Provide the [X, Y] coordinate of the cell's center where the given text is located.  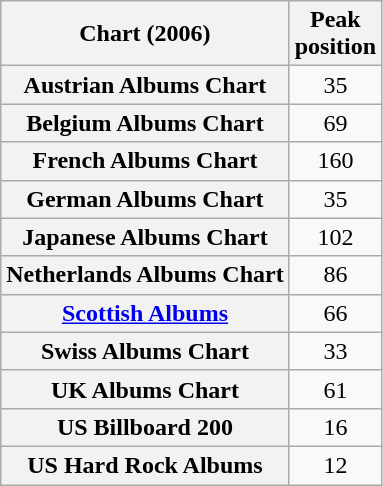
Scottish Albums [145, 313]
Austrian Albums Chart [145, 85]
French Albums Chart [145, 161]
US Hard Rock Albums [145, 465]
Netherlands Albums Chart [145, 275]
UK Albums Chart [145, 389]
61 [335, 389]
66 [335, 313]
16 [335, 427]
Peakposition [335, 34]
69 [335, 123]
US Billboard 200 [145, 427]
German Albums Chart [145, 199]
86 [335, 275]
Swiss Albums Chart [145, 351]
Belgium Albums Chart [145, 123]
Japanese Albums Chart [145, 237]
12 [335, 465]
Chart (2006) [145, 34]
160 [335, 161]
33 [335, 351]
102 [335, 237]
